Locate the cell with the specified text and output its (x, y) center coordinate. 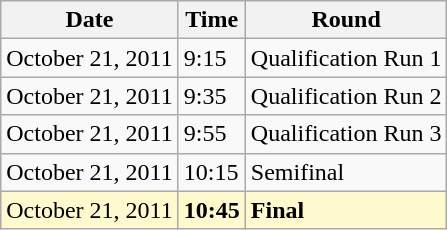
10:45 (212, 210)
Date (90, 20)
Qualification Run 2 (346, 96)
Time (212, 20)
Semifinal (346, 172)
Qualification Run 3 (346, 134)
9:15 (212, 58)
Round (346, 20)
Qualification Run 1 (346, 58)
10:15 (212, 172)
9:35 (212, 96)
9:55 (212, 134)
Final (346, 210)
